For the text-containing cell, return its midpoint in (X, Y) coordinate format. 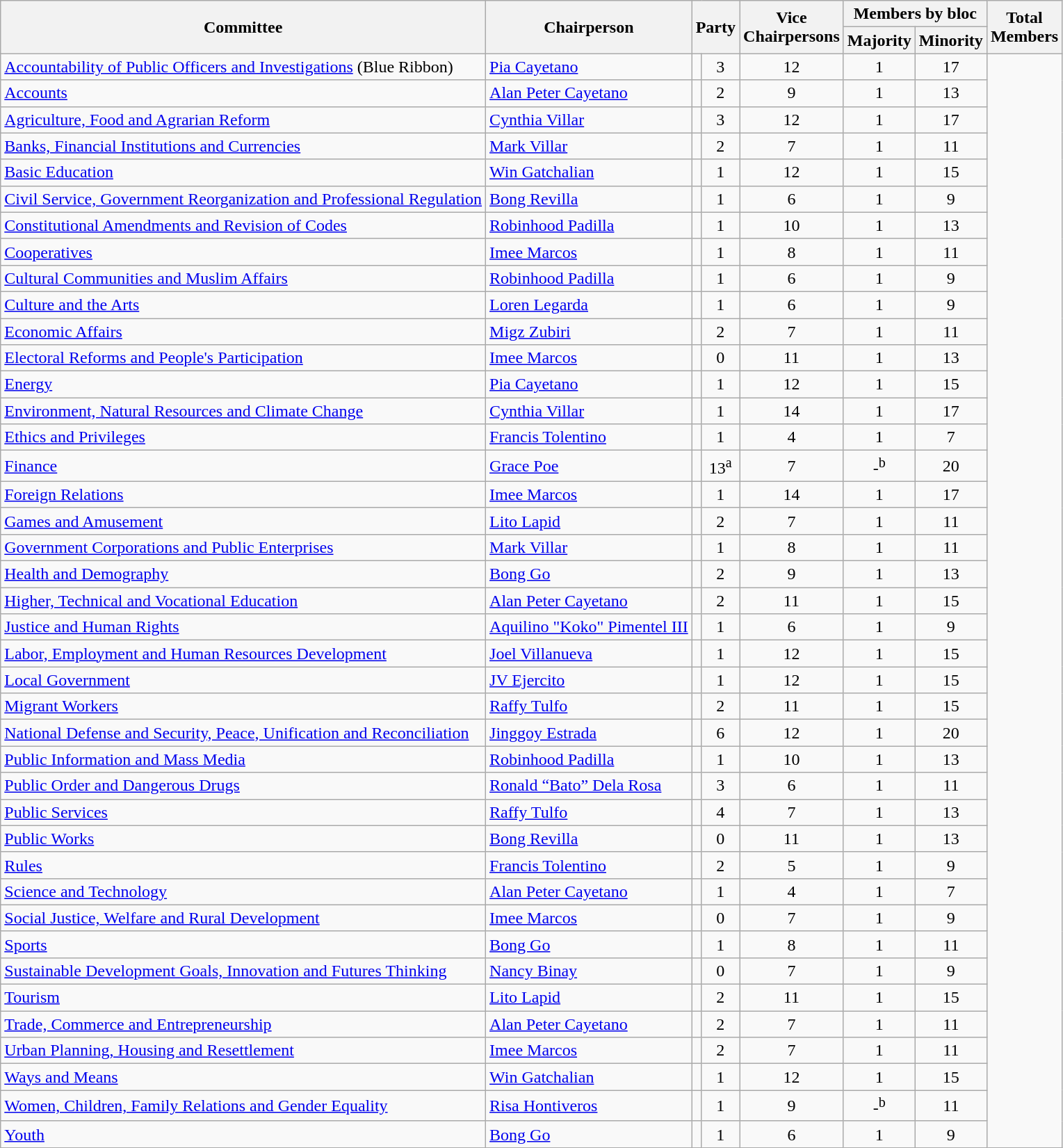
Migrant Workers (243, 706)
Majority (879, 40)
Urban Planning, Housing and Resettlement (243, 1051)
Energy (243, 385)
Ronald “Bato” Dela Rosa (590, 786)
Chairperson (590, 27)
Environment, Natural Resources and Climate Change (243, 411)
Public Order and Dangerous Drugs (243, 786)
Public Services (243, 812)
Rules (243, 865)
Loren Legarda (590, 305)
Finance (243, 466)
Cultural Communities and Muslim Affairs (243, 278)
Migz Zubiri (590, 332)
Economic Affairs (243, 332)
Foreign Relations (243, 494)
Basic Education (243, 172)
JV Ejercito (590, 680)
Sustainable Development Goals, Innovation and Futures Thinking (243, 971)
Banks, Financial Institutions and Currencies (243, 146)
Public Works (243, 839)
Accountability of Public Officers and Investigations (Blue Ribbon) (243, 67)
Justice and Human Rights (243, 627)
Aquilino "Koko" Pimentel III (590, 627)
13a (720, 466)
National Defense and Security, Peace, Unification and Reconciliation (243, 733)
Ethics and Privileges (243, 437)
Sports (243, 944)
Local Government (243, 680)
5 (792, 865)
Games and Amusement (243, 521)
Tourism (243, 998)
Risa Hontiveros (590, 1106)
Committee (243, 27)
Grace Poe (590, 466)
Members by bloc (915, 14)
Party (715, 27)
Civil Service, Government Reorganization and Professional Regulation (243, 199)
Electoral Reforms and People's Participation (243, 358)
Agriculture, Food and Agrarian Reform (243, 120)
Nancy Binay (590, 971)
Government Corporations and Public Enterprises (243, 547)
Jinggoy Estrada (590, 733)
Women, Children, Family Relations and Gender Equality (243, 1106)
Public Information and Mass Media (243, 759)
Science and Technology (243, 891)
Cooperatives (243, 252)
Minority (951, 40)
Health and Demography (243, 574)
Joel Villanueva (590, 654)
Youth (243, 1134)
Ways and Means (243, 1077)
Social Justice, Welfare and Rural Development (243, 918)
TotalMembers (1024, 27)
Trade, Commerce and Entrepreneurship (243, 1024)
Higher, Technical and Vocational Education (243, 601)
Labor, Employment and Human Resources Development (243, 654)
Constitutional Amendments and Revision of Codes (243, 225)
Culture and the Arts (243, 305)
ViceChairpersons (792, 27)
Accounts (243, 93)
